Provide the (X, Y) coordinate of the cell's center where the given text is located.  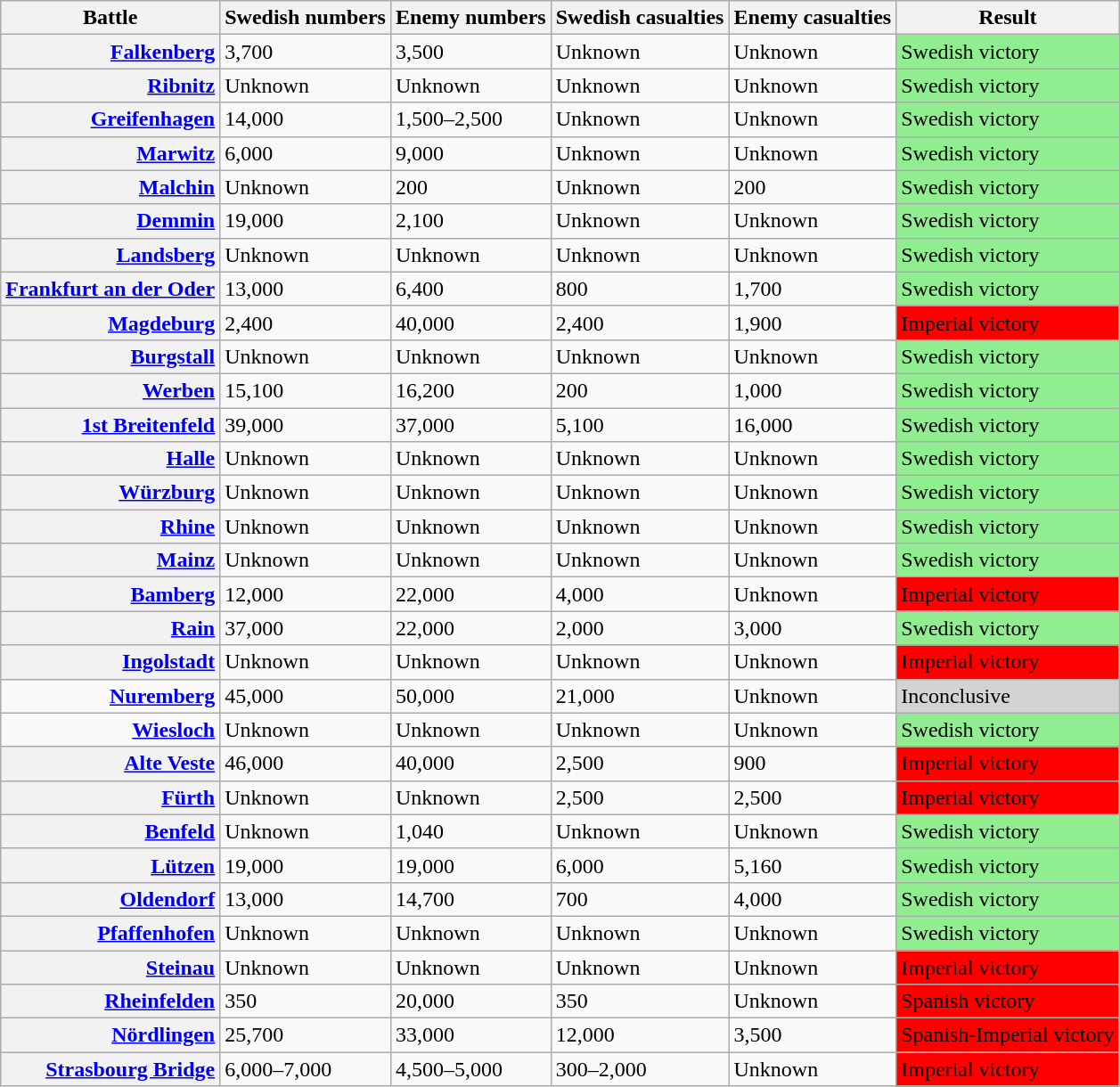
33,000 (470, 1035)
Mainz (110, 560)
Demmin (110, 221)
Battle (110, 18)
Malchin (110, 187)
14,700 (470, 899)
14,000 (306, 119)
Benfeld (110, 831)
Greifenhagen (110, 119)
1,040 (470, 831)
Frankfurt an der Oder (110, 289)
45,000 (306, 696)
46,000 (306, 764)
Nuremberg (110, 696)
Enemy numbers (470, 18)
2,000 (640, 628)
800 (640, 289)
Rhine (110, 527)
Rain (110, 628)
2,100 (470, 221)
Ribnitz (110, 86)
900 (813, 764)
Result (1008, 18)
21,000 (640, 696)
Swedish casualties (640, 18)
Lützen (110, 865)
Würzburg (110, 493)
Swedish numbers (306, 18)
20,000 (470, 1001)
15,100 (306, 390)
Oldendorf (110, 899)
16,200 (470, 390)
9,000 (470, 153)
Wiesloch (110, 730)
Landsberg (110, 255)
5,160 (813, 865)
Burgstall (110, 356)
700 (640, 899)
Falkenberg (110, 52)
Ingolstadt (110, 662)
Nördlingen (110, 1035)
Fürth (110, 797)
6,400 (470, 289)
50,000 (470, 696)
Enemy casualties (813, 18)
25,700 (306, 1035)
1,000 (813, 390)
Marwitz (110, 153)
5,100 (640, 425)
1,500–2,500 (470, 119)
1,700 (813, 289)
Inconclusive (1008, 696)
4,500–5,000 (470, 1069)
39,000 (306, 425)
Magdeburg (110, 323)
Pfaffenhofen (110, 933)
3,700 (306, 52)
6,000–7,000 (306, 1069)
Spanish victory (1008, 1001)
300–2,000 (640, 1069)
Steinau (110, 967)
Spanish-Imperial victory (1008, 1035)
Halle (110, 459)
16,000 (813, 425)
Strasbourg Bridge (110, 1069)
Werben (110, 390)
Bamberg (110, 594)
1,900 (813, 323)
3,000 (813, 628)
Alte Veste (110, 764)
1st Breitenfeld (110, 425)
Rheinfelden (110, 1001)
